Return the [X, Y] coordinate for the center point of the cell that contains the specified text.  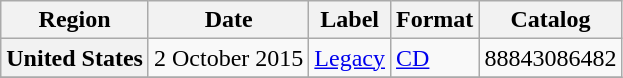
Format [435, 20]
Label [350, 20]
United States [75, 58]
Region [75, 20]
CD [435, 58]
Catalog [550, 20]
Date [228, 20]
88843086482 [550, 58]
2 October 2015 [228, 58]
Legacy [350, 58]
